Search for the cell housing the specified text and yield its (x, y) center coordinate. 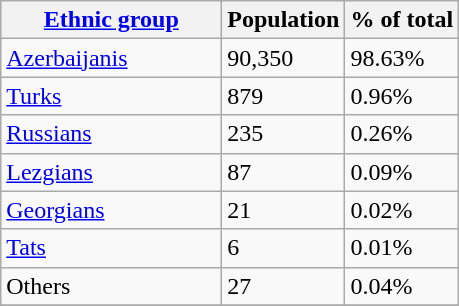
0.02% (402, 210)
0.04% (402, 286)
235 (284, 134)
Azerbaijanis (112, 58)
98.63% (402, 58)
Ethnic group (112, 20)
6 (284, 248)
Russians (112, 134)
Tats (112, 248)
Population (284, 20)
0.01% (402, 248)
0.96% (402, 96)
27 (284, 286)
Georgians (112, 210)
21 (284, 210)
0.09% (402, 172)
90,350 (284, 58)
Turks (112, 96)
0.26% (402, 134)
Others (112, 286)
87 (284, 172)
Lezgians (112, 172)
879 (284, 96)
% of total (402, 20)
